Identify which cell holds the provided text, then report its (X, Y) central coordinate. 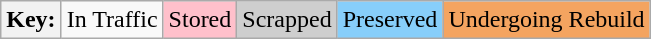
Stored (200, 20)
Preserved (390, 20)
Key: (31, 20)
Undergoing Rebuild (546, 20)
Scrapped (287, 20)
In Traffic (112, 20)
